Identify which cell holds the provided text, then report its (X, Y) central coordinate. 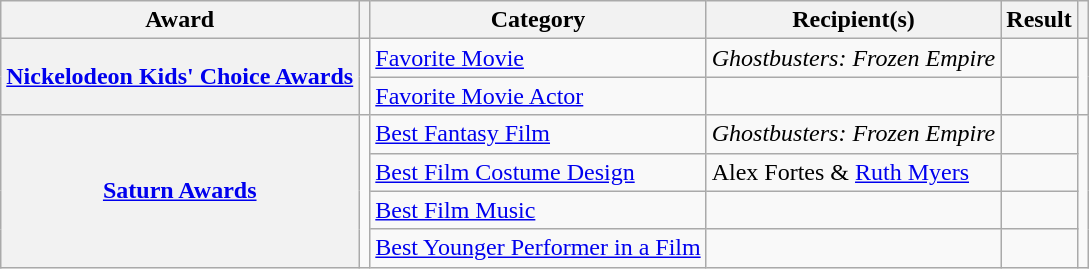
Alex Fortes & Ruth Myers (854, 172)
Award (180, 20)
Nickelodeon Kids' Choice Awards (180, 77)
Recipient(s) (854, 20)
Saturn Awards (180, 191)
Favorite Movie Actor (538, 96)
Best Younger Performer in a Film (538, 248)
Best Fantasy Film (538, 134)
Result (1039, 20)
Best Film Music (538, 210)
Favorite Movie (538, 58)
Category (538, 20)
Best Film Costume Design (538, 172)
